Identify which cell holds the provided text, then report its (x, y) central coordinate. 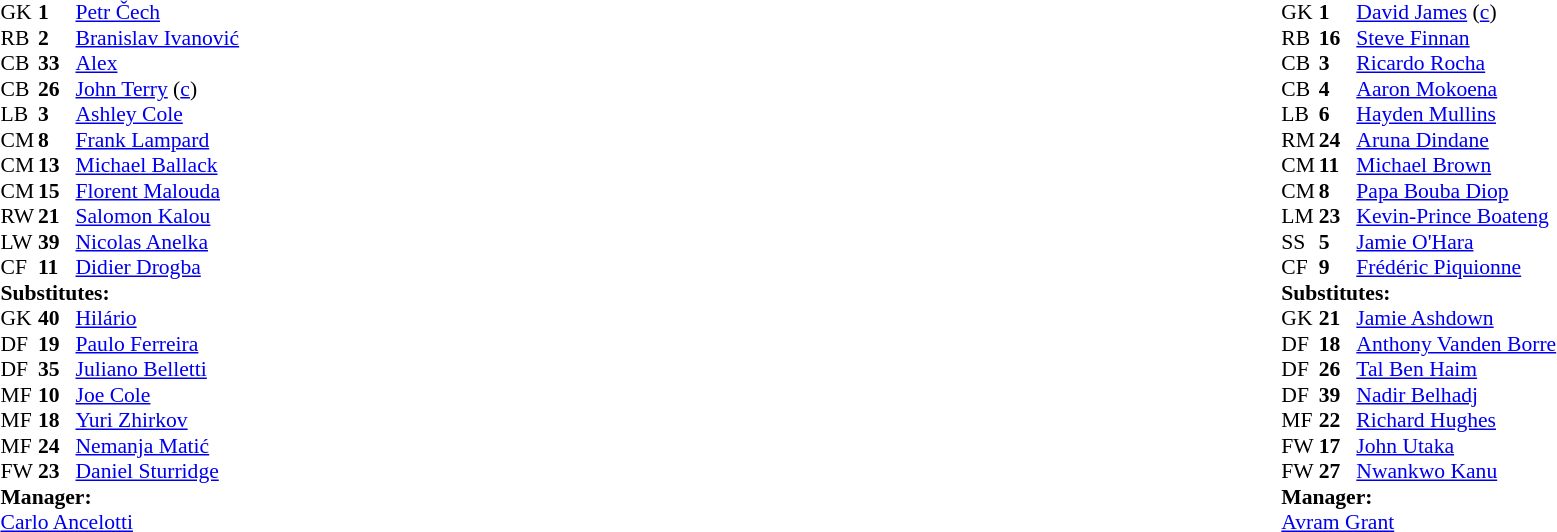
6 (1338, 115)
27 (1338, 471)
Michael Brown (1456, 165)
Didier Drogba (158, 267)
LW (19, 242)
John Utaka (1456, 446)
RM (1300, 140)
Nicolas Anelka (158, 242)
Salomon Kalou (158, 217)
Aruna Dindane (1456, 140)
Frank Lampard (158, 140)
LM (1300, 217)
John Terry (c) (158, 89)
16 (1338, 38)
5 (1338, 242)
19 (57, 344)
Ashley Cole (158, 115)
35 (57, 369)
Petr Čech (158, 13)
Juliano Belletti (158, 369)
Branislav Ivanović (158, 38)
15 (57, 191)
Nwankwo Kanu (1456, 471)
9 (1338, 267)
David James (c) (1456, 13)
17 (1338, 446)
Paulo Ferreira (158, 344)
Hilário (158, 319)
Richard Hughes (1456, 421)
Nemanja Matić (158, 446)
Michael Ballack (158, 165)
22 (1338, 421)
Anthony Vanden Borre (1456, 344)
4 (1338, 89)
Hayden Mullins (1456, 115)
Florent Malouda (158, 191)
Daniel Sturridge (158, 471)
33 (57, 63)
RW (19, 217)
Alex (158, 63)
Jamie O'Hara (1456, 242)
Jamie Ashdown (1456, 319)
Joe Cole (158, 395)
Steve Finnan (1456, 38)
Tal Ben Haim (1456, 369)
Papa Bouba Diop (1456, 191)
Aaron Mokoena (1456, 89)
10 (57, 395)
Yuri Zhirkov (158, 421)
Ricardo Rocha (1456, 63)
SS (1300, 242)
Kevin-Prince Boateng (1456, 217)
Frédéric Piquionne (1456, 267)
13 (57, 165)
Nadir Belhadj (1456, 395)
2 (57, 38)
40 (57, 319)
